Output the [x, y] coordinate of the center of the cell containing the given text.  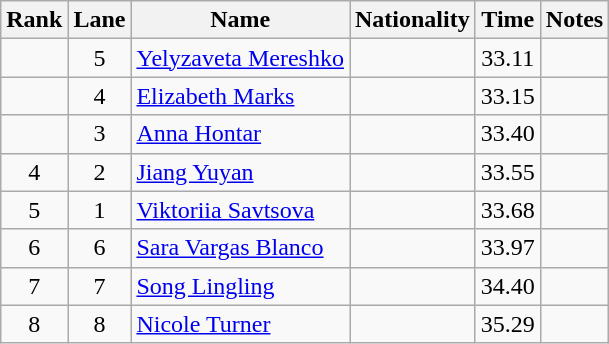
33.40 [508, 134]
33.15 [508, 96]
Nationality [413, 20]
33.55 [508, 172]
34.40 [508, 286]
Viktoriia Savtsova [240, 210]
Elizabeth Marks [240, 96]
Rank [34, 20]
Notes [574, 20]
33.97 [508, 248]
33.11 [508, 58]
Name [240, 20]
Anna Hontar [240, 134]
Jiang Yuyan [240, 172]
Song Lingling [240, 286]
Sara Vargas Blanco [240, 248]
Lane [100, 20]
Yelyzaveta Mereshko [240, 58]
Nicole Turner [240, 324]
Time [508, 20]
35.29 [508, 324]
33.68 [508, 210]
2 [100, 172]
1 [100, 210]
3 [100, 134]
